Extract the [x, y] coordinate from the center of the cell holding the provided text.  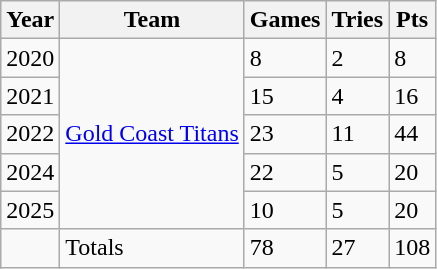
11 [358, 134]
Pts [412, 20]
Games [285, 20]
Gold Coast Titans [152, 134]
27 [358, 248]
Team [152, 20]
16 [412, 96]
22 [285, 172]
2022 [30, 134]
Totals [152, 248]
2024 [30, 172]
2020 [30, 58]
78 [285, 248]
15 [285, 96]
Tries [358, 20]
44 [412, 134]
2021 [30, 96]
108 [412, 248]
Year [30, 20]
23 [285, 134]
2025 [30, 210]
2 [358, 58]
10 [285, 210]
4 [358, 96]
